Extract the [x, y] coordinate from the center of the cell holding the provided text.  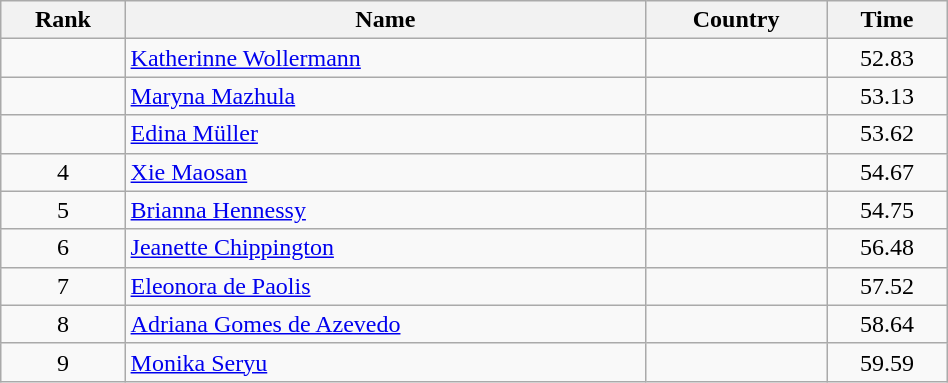
Monika Seryu [386, 362]
Rank [63, 20]
52.83 [888, 58]
Name [386, 20]
5 [63, 210]
Time [888, 20]
Eleonora de Paolis [386, 286]
7 [63, 286]
8 [63, 324]
57.52 [888, 286]
Country [736, 20]
53.62 [888, 134]
54.67 [888, 172]
Katherinne Wollermann [386, 58]
6 [63, 248]
58.64 [888, 324]
Edina Müller [386, 134]
54.75 [888, 210]
Jeanette Chippington [386, 248]
59.59 [888, 362]
Brianna Hennessy [386, 210]
Adriana Gomes de Azevedo [386, 324]
9 [63, 362]
Xie Maosan [386, 172]
Maryna Mazhula [386, 96]
56.48 [888, 248]
53.13 [888, 96]
4 [63, 172]
